Pinpoint the cell where the given text exists, returning its (x, y) midpoint coordinate. 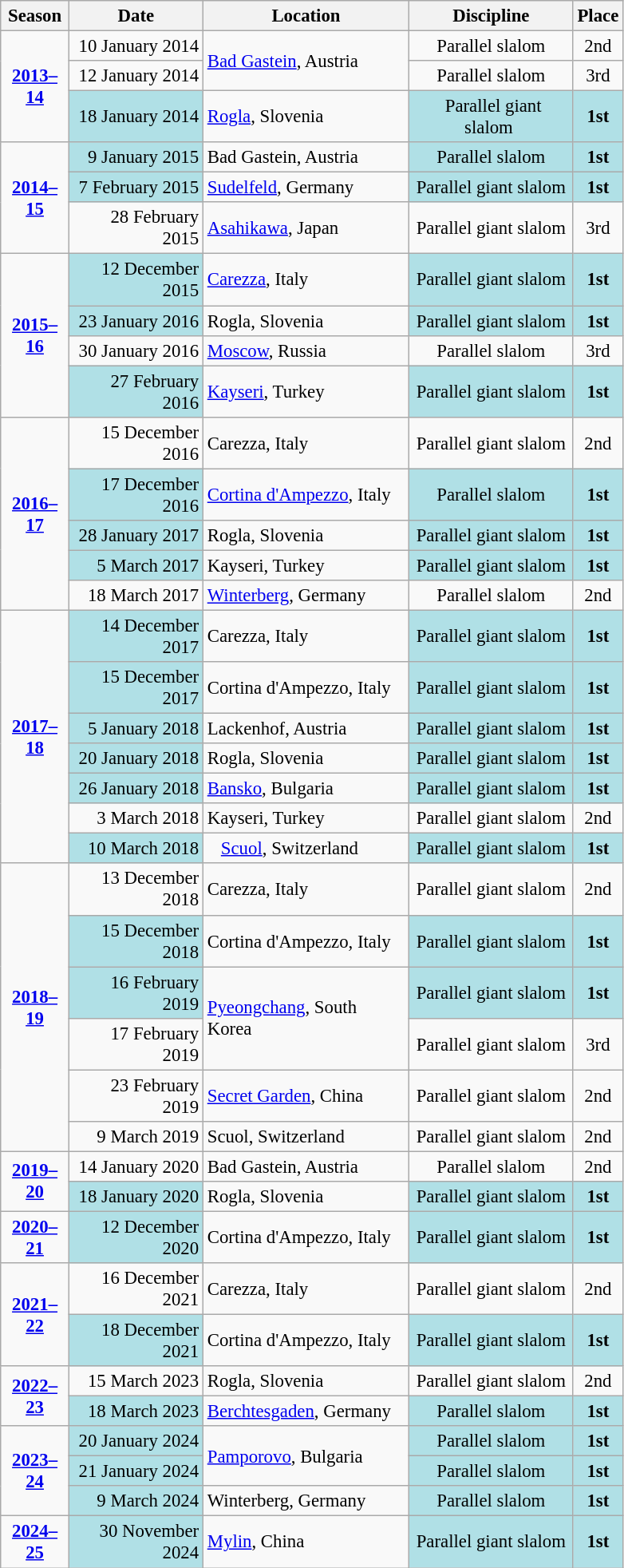
9 March 2019 (136, 1137)
28 January 2017 (136, 536)
30 November 2024 (136, 1542)
Mylin, China (306, 1542)
2017–18 (35, 736)
20 January 2018 (136, 758)
2014–15 (35, 198)
2024–25 (35, 1542)
18 December 2021 (136, 1341)
2023–24 (35, 1471)
15 December 2018 (136, 940)
14 December 2017 (136, 636)
Moscow, Russia (306, 350)
12 January 2014 (136, 76)
Bansko, Bulgaria (306, 789)
Berchtesgaden, Germany (306, 1412)
7 February 2015 (136, 188)
13 December 2018 (136, 889)
10 March 2018 (136, 849)
Place (598, 16)
2016–17 (35, 513)
Pyeongchang, South Korea (306, 1019)
18 January 2020 (136, 1197)
9 March 2024 (136, 1502)
27 February 2016 (136, 391)
16 December 2021 (136, 1289)
20 January 2024 (136, 1441)
2018–19 (35, 1008)
26 January 2018 (136, 789)
Pamporovo, Bulgaria (306, 1456)
Date (136, 16)
Sudelfeld, Germany (306, 188)
15 December 2017 (136, 688)
Secret Garden, China (306, 1095)
12 December 2015 (136, 279)
18 March 2023 (136, 1412)
Location (306, 16)
23 January 2016 (136, 321)
5 January 2018 (136, 729)
9 January 2015 (136, 157)
30 January 2016 (136, 350)
5 March 2017 (136, 565)
Lackenhof, Austria (306, 729)
10 January 2014 (136, 46)
16 February 2019 (136, 993)
2020–21 (35, 1237)
15 March 2023 (136, 1381)
2022–23 (35, 1396)
2019–20 (35, 1182)
18 March 2017 (136, 596)
14 January 2020 (136, 1166)
2013–14 (35, 87)
Discipline (492, 16)
Season (35, 16)
15 December 2016 (136, 442)
Asahikawa, Japan (306, 228)
18 January 2014 (136, 117)
17 February 2019 (136, 1044)
23 February 2019 (136, 1095)
12 December 2020 (136, 1237)
2021–22 (35, 1314)
3 March 2018 (136, 818)
28 February 2015 (136, 228)
2015–16 (35, 335)
21 January 2024 (136, 1471)
17 December 2016 (136, 495)
